Find where the given text appears and provide that cell's center as (X, Y) coordinate. 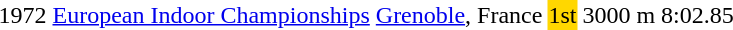
1st (562, 15)
3000 m (619, 15)
European Indoor Championships (211, 15)
Grenoble, France (459, 15)
